Extract the [x, y] coordinate from the center of the cell holding the provided text.  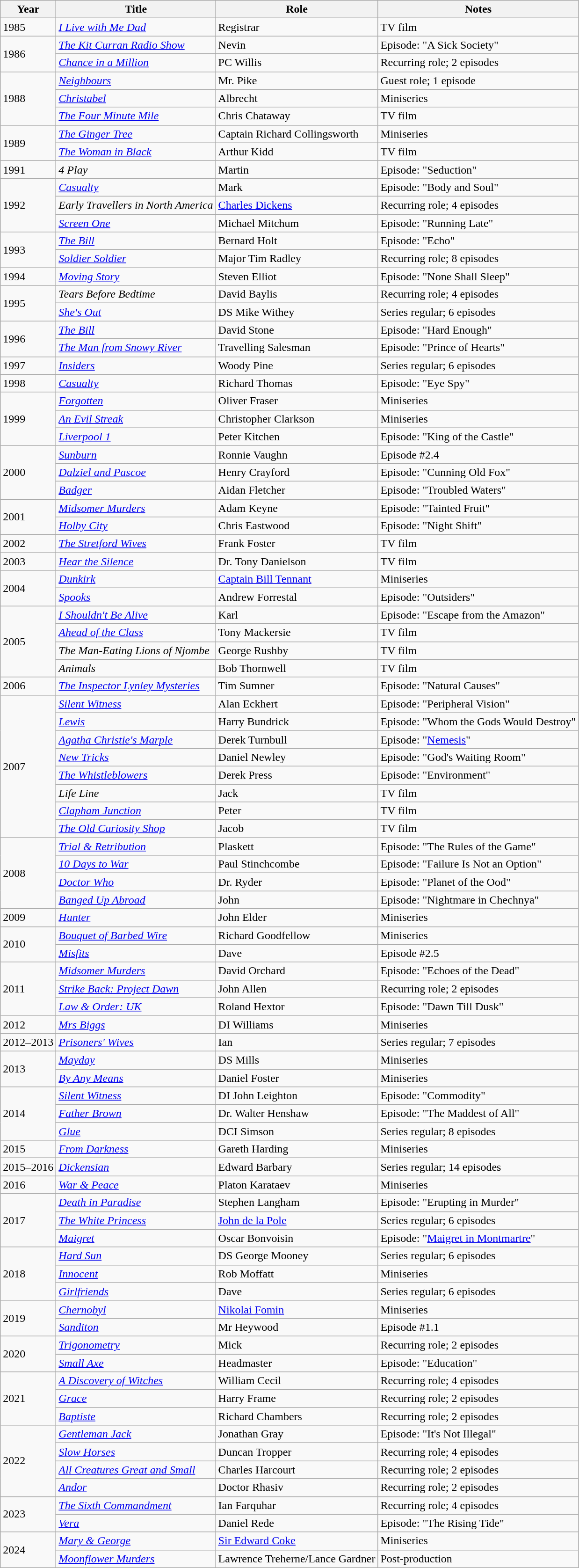
Aidan Fletcher [297, 490]
Frank Foster [297, 544]
New Tricks [136, 757]
2022 [28, 1461]
Glue [136, 1131]
Episode: "None Shall Sleep" [478, 277]
Andrew Forrestal [297, 597]
DS Mills [297, 1060]
Episode: "Planet of the Ood" [478, 882]
Dr. Tony Danielson [297, 562]
Sunburn [136, 454]
Woody Pine [297, 365]
1992 [28, 205]
Christopher Clarkson [297, 419]
Edward Barbary [297, 1167]
Mr Heywood [297, 1327]
David Orchard [297, 971]
Prisoners' Wives [136, 1042]
Dr. Ryder [297, 882]
Platon Karataev [297, 1185]
George Rushby [297, 650]
Christabel [136, 98]
Episode: "Hard Enough" [478, 330]
Gareth Harding [297, 1149]
Dalziel and Pascoe [136, 472]
Richard Chambers [297, 1416]
Forgotten [136, 401]
Derek Press [297, 775]
2017 [28, 1220]
Screen One [136, 223]
1993 [28, 250]
Arthur Kidd [297, 152]
4 Play [136, 169]
Dickensian [136, 1167]
Bob Thornwell [297, 668]
2005 [28, 642]
The Kit Curran Radio Show [136, 45]
Jack [297, 793]
The Old Curiosity Shop [136, 829]
Jacob [297, 829]
Recurring role; 8 episodes [478, 259]
Episode: "The Rules of the Game" [478, 846]
Guest role; 1 episode [478, 80]
Mr. Pike [297, 80]
Bernard Holt [297, 241]
Dunkirk [136, 579]
Episode: "Troubled Waters" [478, 490]
2001 [28, 517]
Misfits [136, 953]
Registrar [297, 27]
10 Days to War [136, 864]
Episode: "Echoes of the Dead" [478, 971]
Episode: "Commodity" [478, 1096]
Daniel Newley [297, 757]
Episode: "Escape from the Amazon" [478, 615]
Holby City [136, 526]
2009 [28, 918]
Mrs Biggs [136, 1024]
Episode #2.5 [478, 953]
Episode: "Night Shift" [478, 526]
Stephen Langham [297, 1203]
Chernobyl [136, 1309]
Episode: "King of the Castle" [478, 437]
Episode: "Outsiders" [478, 597]
2007 [28, 766]
Episode: "Nightmare in Chechnya" [478, 900]
Plaskett [297, 846]
Episode: "Prince of Hearts" [478, 348]
Episode: "Running Late" [478, 223]
2013 [28, 1069]
Duncan Tropper [297, 1452]
2015 [28, 1149]
Ian Farquhar [297, 1505]
Mark [297, 187]
DS George Mooney [297, 1256]
Episode: "Peripheral Vision" [478, 704]
1989 [28, 143]
William Cecil [297, 1381]
Peter [297, 811]
Neighbours [136, 80]
Agatha Christie's Marple [136, 739]
1994 [28, 277]
Lewis [136, 722]
Episode: "Tainted Fruit" [478, 508]
The Sixth Commandment [136, 1505]
2000 [28, 472]
Dr. Walter Henshaw [297, 1114]
Peter Kitchen [297, 437]
Major Tim Radley [297, 259]
Lawrence Treherne/Lance Gardner [297, 1559]
Tim Sumner [297, 686]
Insiders [136, 365]
Daniel Foster [297, 1078]
Roland Hextor [297, 1006]
Doctor Who [136, 882]
The Man-Eating Lions of Njombe [136, 650]
Adam Keyne [297, 508]
Life Line [136, 793]
2012 [28, 1024]
Father Brown [136, 1114]
Ian [297, 1042]
Title [136, 9]
Steven Elliot [297, 277]
Hard Sun [136, 1256]
Animals [136, 668]
Harry Bundrick [297, 722]
Hear the Silence [136, 562]
2006 [28, 686]
Albrecht [297, 98]
2018 [28, 1274]
Badger [136, 490]
Gentleman Jack [136, 1434]
Law & Order: UK [136, 1006]
Sanditon [136, 1327]
The Woman in Black [136, 152]
Moonflower Murders [136, 1559]
Moving Story [136, 277]
Nikolai Fomin [297, 1309]
Trial & Retribution [136, 846]
Hunter [136, 918]
Episode: "Nemesis" [478, 739]
David Baylis [297, 294]
Paul Stinchcombe [297, 864]
Episode: "Education" [478, 1363]
Series regular; 8 episodes [478, 1131]
Grace [136, 1399]
Episode: "Body and Soul" [478, 187]
War & Peace [136, 1185]
2003 [28, 562]
I Live with Me Dad [136, 27]
2012–2013 [28, 1042]
Bouquet of Barbed Wire [136, 935]
2010 [28, 944]
Mary & George [136, 1541]
1988 [28, 98]
Episode: "A Sick Society" [478, 45]
Post-production [478, 1559]
The Four Minute Mile [136, 116]
John [297, 900]
Captain Bill Tennant [297, 579]
The Ginger Tree [136, 134]
Maigret [136, 1238]
Charles Dickens [297, 205]
The Inspector Lynley Mysteries [136, 686]
John Allen [297, 989]
Year [28, 9]
Michael Mitchum [297, 223]
Ronnie Vaughn [297, 454]
Jonathan Gray [297, 1434]
Vera [136, 1523]
1997 [28, 365]
From Darkness [136, 1149]
Trigonometry [136, 1345]
Banged Up Abroad [136, 900]
Chance in a Million [136, 63]
Girlfriends [136, 1291]
Nevin [297, 45]
Episode: "Dawn Till Dusk" [478, 1006]
2021 [28, 1399]
Episode: "Failure Is Not an Option" [478, 864]
Episode: "Cunning Old Fox" [478, 472]
David Stone [297, 330]
The Whistleblowers [136, 775]
Mayday [136, 1060]
The Man from Snowy River [136, 348]
Baptiste [136, 1416]
Soldier Soldier [136, 259]
Rob Moffatt [297, 1274]
1998 [28, 383]
Role [297, 9]
Tony Mackersie [297, 633]
Derek Turnbull [297, 739]
Episode: "God's Waiting Room" [478, 757]
Daniel Rede [297, 1523]
Ahead of the Class [136, 633]
PC Willis [297, 63]
Karl [297, 615]
Episode: "Echo" [478, 241]
Episode #1.1 [478, 1327]
Strike Back: Project Dawn [136, 989]
1999 [28, 419]
2014 [28, 1114]
Episode: "Erupting in Murder" [478, 1203]
Death in Paradise [136, 1203]
2024 [28, 1550]
1991 [28, 169]
2015–2016 [28, 1167]
Oliver Fraser [297, 401]
2008 [28, 873]
1996 [28, 339]
An Evil Streak [136, 419]
Spooks [136, 597]
Episode: "Environment" [478, 775]
The White Princess [136, 1220]
Henry Crayford [297, 472]
2004 [28, 588]
Episode: "The Rising Tide" [478, 1523]
1985 [28, 27]
Headmaster [297, 1363]
1986 [28, 54]
2002 [28, 544]
I Shouldn't Be Alive [136, 615]
Early Travellers in North America [136, 205]
Notes [478, 9]
Clapham Junction [136, 811]
Harry Frame [297, 1399]
Slow Horses [136, 1452]
Episode #2.4 [478, 454]
Andor [136, 1488]
DS Mike Withey [297, 312]
She's Out [136, 312]
Episode: "It's Not Illegal" [478, 1434]
Richard Goodfellow [297, 935]
Episode: "Eye Spy" [478, 383]
Episode: "Natural Causes" [478, 686]
Chris Chataway [297, 116]
DI John Leighton [297, 1096]
Small Axe [136, 1363]
Martin [297, 169]
John de la Pole [297, 1220]
2020 [28, 1354]
Tears Before Bedtime [136, 294]
Captain Richard Collingsworth [297, 134]
Charles Harcourt [297, 1470]
Episode: "Whom the Gods Would Destroy" [478, 722]
Episode: "Seduction" [478, 169]
2016 [28, 1185]
Oscar Bonvoisin [297, 1238]
Liverpool 1 [136, 437]
The Stretford Wives [136, 544]
2023 [28, 1514]
2011 [28, 989]
Sir Edward Coke [297, 1541]
John Elder [297, 918]
DCI Simson [297, 1131]
Alan Eckhert [297, 704]
By Any Means [136, 1078]
Richard Thomas [297, 383]
Chris Eastwood [297, 526]
Mick [297, 1345]
Innocent [136, 1274]
All Creatures Great and Small [136, 1470]
2019 [28, 1318]
Series regular; 14 episodes [478, 1167]
DI Williams [297, 1024]
Doctor Rhasiv [297, 1488]
A Discovery of Witches [136, 1381]
Episode: "Maigret in Montmartre" [478, 1238]
Episode: "The Maddest of All" [478, 1114]
Travelling Salesman [297, 348]
1995 [28, 303]
Series regular; 7 episodes [478, 1042]
